Identify which cell holds the provided text, then report its [x, y] central coordinate. 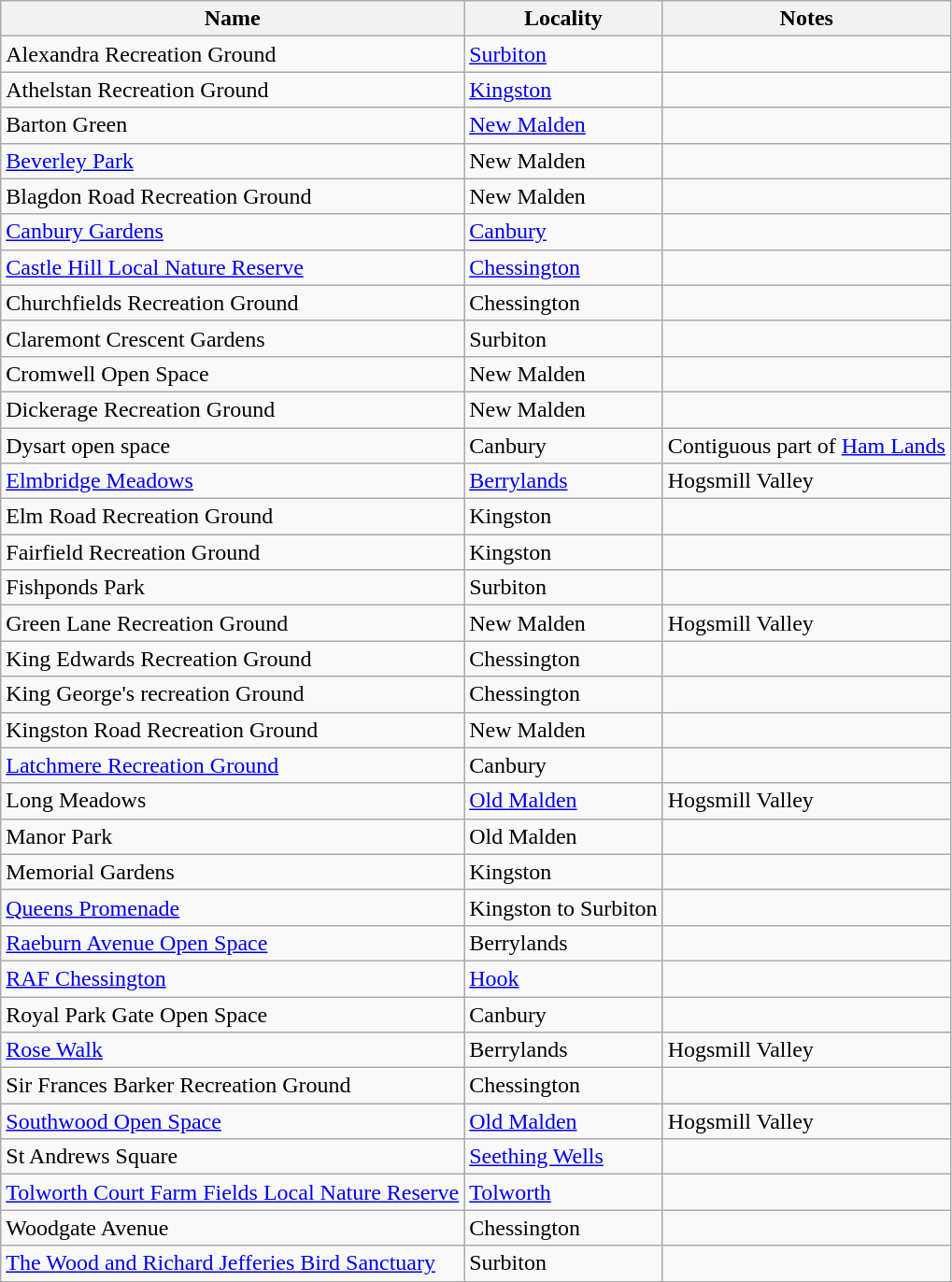
Castle Hill Local Nature Reserve [233, 267]
Kingston to Surbiton [563, 907]
Elm Road Recreation Ground [233, 517]
Locality [563, 19]
Notes [806, 19]
Southwood Open Space [233, 1121]
Queens Promenade [233, 907]
Royal Park Gate Open Space [233, 1014]
King Edwards Recreation Ground [233, 659]
Latchmere Recreation Ground [233, 765]
Tolworth [563, 1192]
Fairfield Recreation Ground [233, 552]
Memorial Gardens [233, 872]
Manor Park [233, 836]
Barton Green [233, 125]
Contiguous part of Ham Lands [806, 446]
Elmbridge Meadows [233, 481]
Woodgate Avenue [233, 1228]
Blagdon Road Recreation Ground [233, 196]
Fishponds Park [233, 588]
RAF Chessington [233, 978]
Kingston Road Recreation Ground [233, 730]
Raeburn Avenue Open Space [233, 943]
Claremont Crescent Gardens [233, 338]
Sir Frances Barker Recreation Ground [233, 1086]
Athelstan Recreation Ground [233, 90]
Dysart open space [233, 446]
King George's recreation Ground [233, 694]
Seething Wells [563, 1157]
The Wood and Richard Jefferies Bird Sanctuary [233, 1263]
Alexandra Recreation Ground [233, 54]
Rose Walk [233, 1050]
Beverley Park [233, 161]
Name [233, 19]
Dickerage Recreation Ground [233, 409]
Churchfields Recreation Ground [233, 303]
Cromwell Open Space [233, 374]
Long Meadows [233, 801]
Tolworth Court Farm Fields Local Nature Reserve [233, 1192]
Hook [563, 978]
Green Lane Recreation Ground [233, 623]
St Andrews Square [233, 1157]
Canbury Gardens [233, 232]
